Pinpoint the cell where the given text exists, returning its [X, Y] midpoint coordinate. 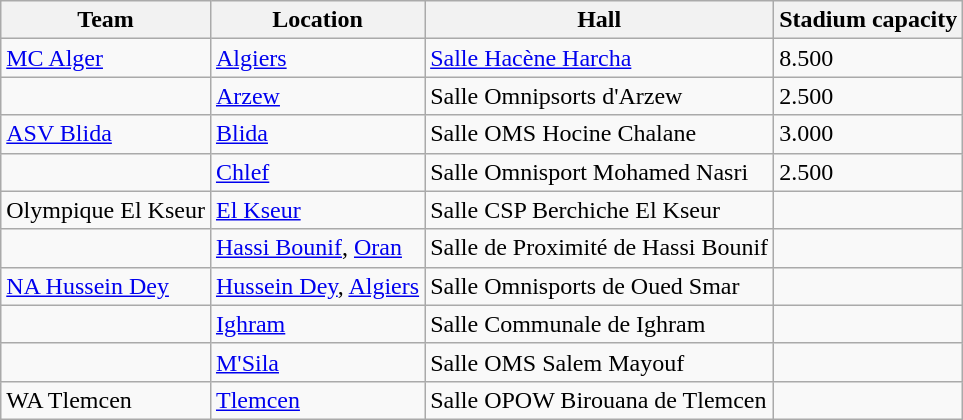
Salle Omnisport Mohamed Nasri [600, 172]
Salle OMS Salem Mayouf [600, 362]
Salle Hacène Harcha [600, 58]
Salle OPOW Birouana de Tlemcen [600, 400]
Salle de Proximité de Hassi Bounif [600, 248]
NA Hussein Dey [106, 286]
Salle CSP Berchiche El Kseur [600, 210]
WA Tlemcen [106, 400]
Hall [600, 20]
M'Sila [317, 362]
Salle Omnipsorts d'Arzew [600, 96]
Hussein Dey, Algiers [317, 286]
ASV Blida [106, 134]
Salle Communale de Ighram [600, 324]
Stadium capacity [868, 20]
Location [317, 20]
Olympique El Kseur [106, 210]
Arzew [317, 96]
Tlemcen [317, 400]
Salle Omnisports de Oued Smar [600, 286]
8.500 [868, 58]
Algiers [317, 58]
MC Alger [106, 58]
Chlef [317, 172]
Blida [317, 134]
Hassi Bounif, Oran [317, 248]
Salle OMS Hocine Chalane [600, 134]
Ighram [317, 324]
3.000 [868, 134]
Team [106, 20]
El Kseur [317, 210]
